Search for the cell housing the specified text and yield its [X, Y] center coordinate. 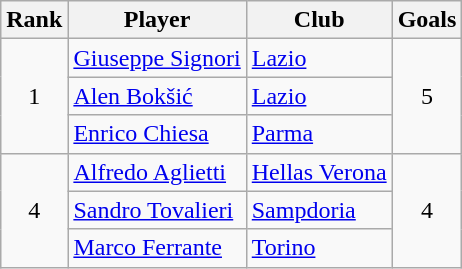
Alfredo Aglietti [157, 172]
Hellas Verona [319, 172]
Sandro Tovalieri [157, 210]
Player [157, 20]
Enrico Chiesa [157, 134]
Club [319, 20]
Rank [34, 20]
Marco Ferrante [157, 248]
Sampdoria [319, 210]
Alen Bokšić [157, 96]
Goals [427, 20]
Giuseppe Signori [157, 58]
Torino [319, 248]
Parma [319, 134]
5 [427, 96]
1 [34, 96]
